Locate the cell with the specified text and output its [X, Y] center coordinate. 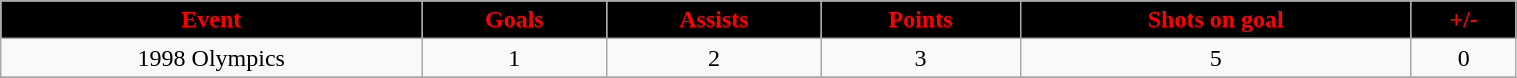
1 [514, 58]
5 [1216, 58]
2 [714, 58]
0 [1464, 58]
Assists [714, 20]
3 [921, 58]
1998 Olympics [212, 58]
Event [212, 20]
Points [921, 20]
Shots on goal [1216, 20]
Goals [514, 20]
+/- [1464, 20]
